Detect which cell encompasses the target text, then output its [X, Y] center coordinate. 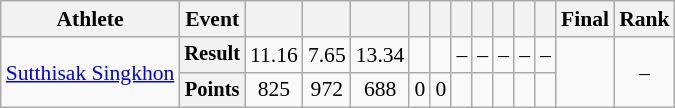
972 [327, 90]
688 [380, 90]
7.65 [327, 55]
Result [212, 55]
Points [212, 90]
Rank [644, 19]
Final [585, 19]
825 [274, 90]
Sutthisak Singkhon [90, 72]
13.34 [380, 55]
Event [212, 19]
11.16 [274, 55]
Athlete [90, 19]
